Identify which cell holds the provided text, then report its (X, Y) central coordinate. 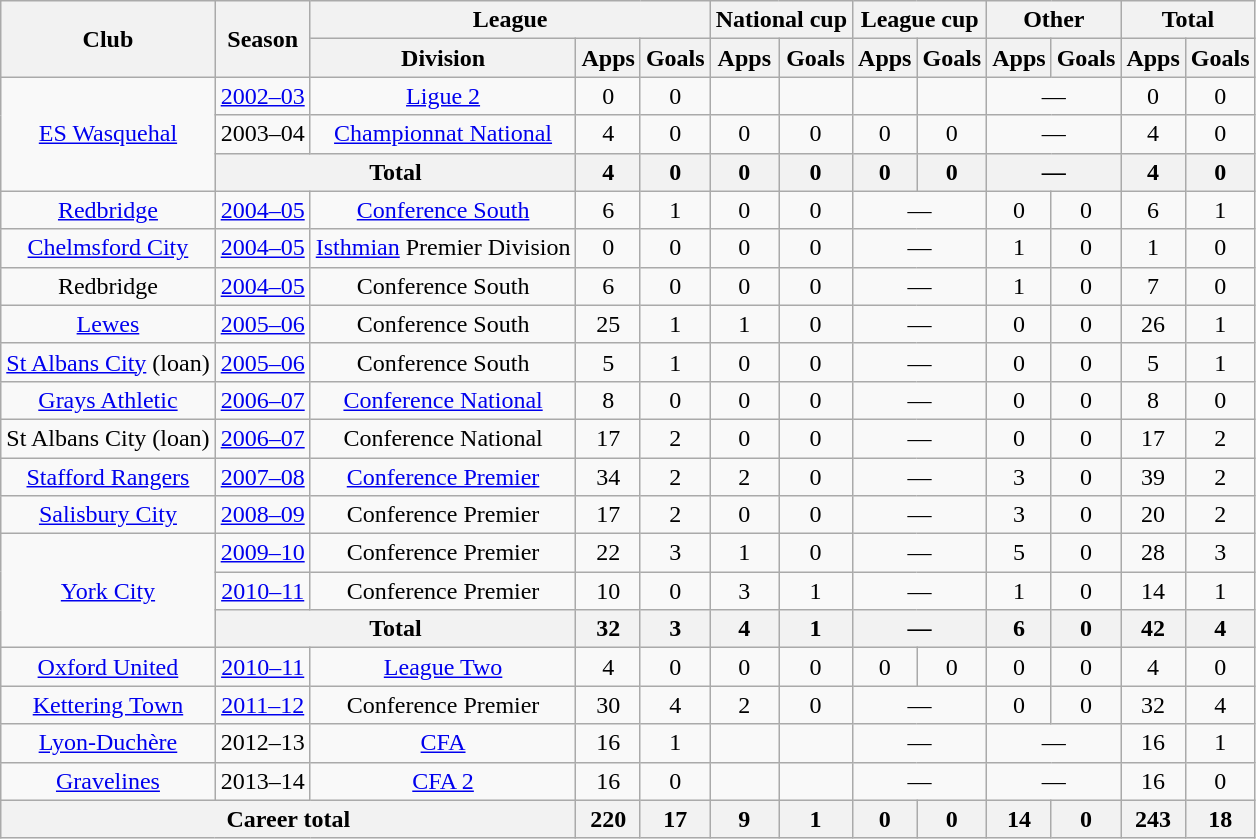
2012–13 (262, 743)
25 (608, 324)
10 (608, 591)
2009–10 (262, 553)
Lewes (108, 324)
Other (1054, 20)
Lyon-Duchère (108, 743)
220 (608, 819)
Stafford Rangers (108, 477)
7 (1153, 286)
ES Wasquehal (108, 134)
34 (608, 477)
Division (443, 58)
30 (608, 705)
Gravelines (108, 781)
2003–04 (262, 134)
Career total (288, 819)
Club (108, 39)
Kettering Town (108, 705)
243 (1153, 819)
18 (1220, 819)
CFA 2 (443, 781)
League Two (443, 667)
National cup (781, 20)
Isthmian Premier Division (443, 248)
2002–03 (262, 96)
League cup (920, 20)
Championnat National (443, 134)
22 (608, 553)
2013–14 (262, 781)
CFA (443, 743)
2011–12 (262, 705)
League (510, 20)
Grays Athletic (108, 400)
Oxford United (108, 667)
2007–08 (262, 477)
Ligue 2 (443, 96)
York City (108, 591)
26 (1153, 324)
20 (1153, 515)
2008–09 (262, 515)
Season (262, 39)
Salisbury City (108, 515)
42 (1153, 629)
Chelmsford City (108, 248)
28 (1153, 553)
9 (744, 819)
39 (1153, 477)
